Locate the cell with the specified text and output its (X, Y) center coordinate. 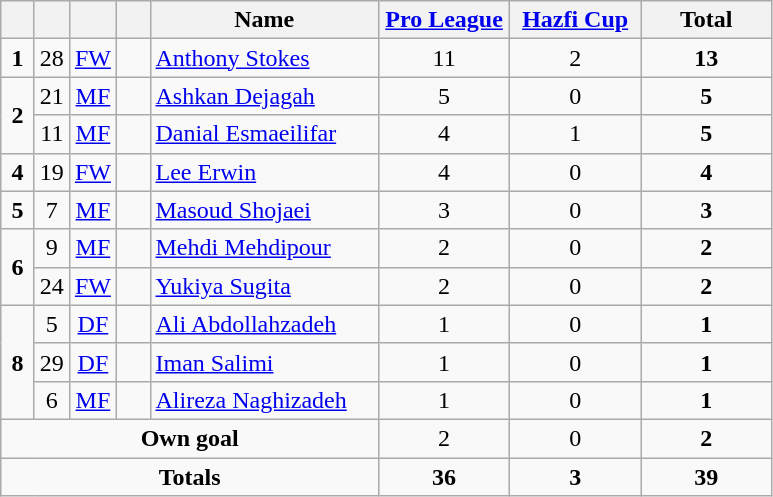
Iman Salimi (264, 362)
Name (264, 20)
Masoud Shojaei (264, 210)
Own goal (190, 438)
13 (706, 58)
28 (52, 58)
24 (52, 286)
Total (706, 20)
Yukiya Sugita (264, 286)
Danial Esmaeilifar (264, 134)
Alireza Naghizadeh (264, 400)
19 (52, 172)
29 (52, 362)
Totals (190, 477)
Ashkan Dejagah (264, 96)
Ali Abdollahzadeh (264, 324)
Lee Erwin (264, 172)
39 (706, 477)
Mehdi Mehdipour (264, 248)
8 (18, 362)
9 (52, 248)
Pro League (444, 20)
21 (52, 96)
Hazfi Cup (576, 20)
36 (444, 477)
7 (52, 210)
Anthony Stokes (264, 58)
